Provide the [x, y] coordinate of the cell's center where the given text is located.  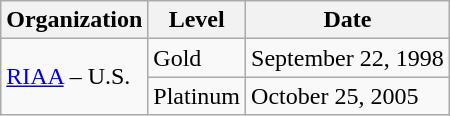
RIAA – U.S. [74, 77]
Date [348, 20]
Organization [74, 20]
Level [197, 20]
September 22, 1998 [348, 58]
Platinum [197, 96]
October 25, 2005 [348, 96]
Gold [197, 58]
